From the cell containing the given text, extract its center point as (X, Y) coordinate. 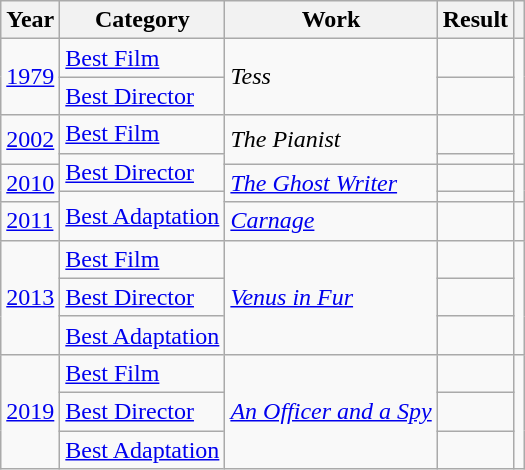
2010 (30, 183)
Category (142, 20)
Venus in Fur (331, 297)
The Pianist (331, 140)
An Officer and a Spy (331, 411)
Year (30, 20)
2019 (30, 411)
1979 (30, 77)
Result (475, 20)
2013 (30, 297)
The Ghost Writer (331, 183)
Tess (331, 77)
2011 (30, 221)
2002 (30, 140)
Work (331, 20)
Carnage (331, 221)
